Determine the (x, y) coordinate at the center of the cell enclosing the given text.  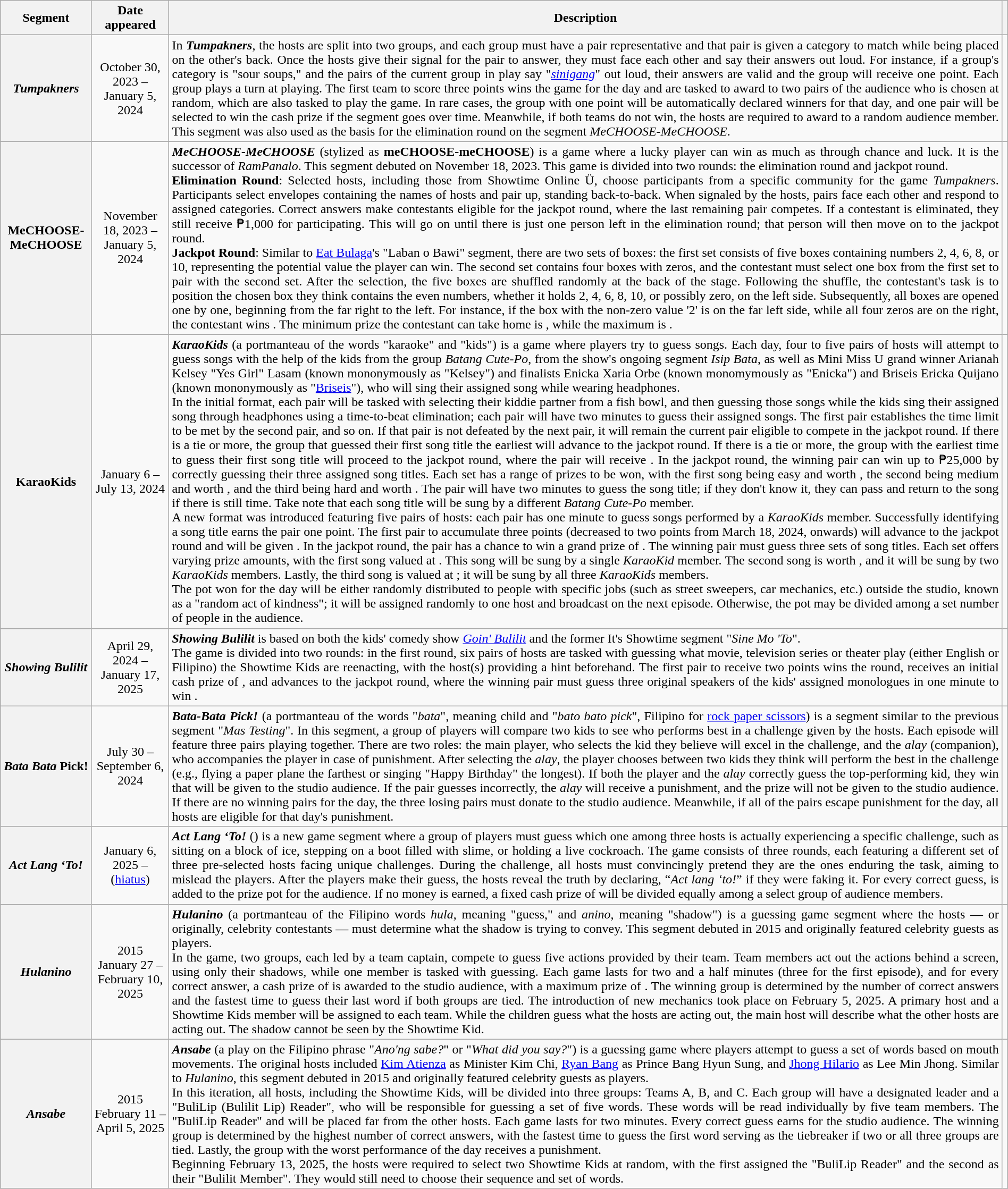
November 18, 2023 – January 5, 2024 (130, 238)
Bata Bata Pick! (46, 766)
Ansabe (46, 1114)
Hulanino (46, 972)
2015 February 11 – April 5, 2025 (130, 1114)
Tumpakners (46, 88)
January 6, 2025 – (hiatus) (130, 865)
July 30 – September 6, 2024 (130, 766)
April 29, 2024 – January 17, 2025 (130, 667)
Description (585, 18)
2015 January 27 – February 10, 2025 (130, 972)
October 30, 2023 – January 5, 2024 (130, 88)
Segment (46, 18)
MeCHOOSE-MeCHOOSE (46, 238)
KaraoKids (46, 482)
Showing Bulilit (46, 667)
Date appeared (130, 18)
January 6 – July 13, 2024 (130, 482)
Act Lang ‘To! (46, 865)
